Identify which cell holds the provided text, then report its (X, Y) central coordinate. 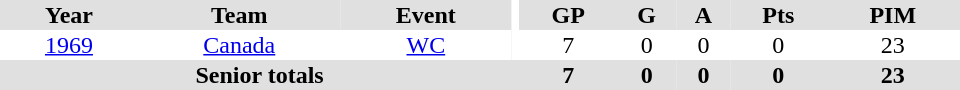
G (646, 15)
1969 (69, 45)
Event (426, 15)
WC (426, 45)
Canada (240, 45)
GP (568, 15)
Year (69, 15)
Pts (778, 15)
PIM (893, 15)
Senior totals (260, 75)
A (704, 15)
Team (240, 15)
